From the cell containing the given text, extract its center point as [X, Y] coordinate. 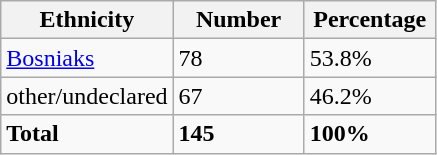
other/undeclared [87, 96]
100% [370, 134]
Total [87, 134]
Percentage [370, 20]
53.8% [370, 58]
145 [238, 134]
78 [238, 58]
67 [238, 96]
Ethnicity [87, 20]
46.2% [370, 96]
Bosniaks [87, 58]
Number [238, 20]
